Pinpoint the cell where the given text exists, returning its (X, Y) midpoint coordinate. 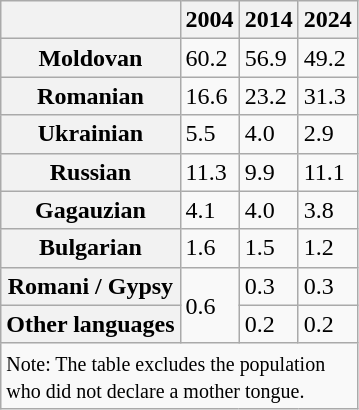
56.9 (268, 58)
1.2 (328, 248)
9.9 (268, 172)
11.1 (328, 172)
Other languages (90, 324)
11.3 (210, 172)
Russian (90, 172)
5.5 (210, 134)
Moldovan (90, 58)
31.3 (328, 96)
49.2 (328, 58)
Note: The table excludes the populationwho did not declare a mother tongue. (179, 376)
0.6 (210, 305)
Romani / Gypsy (90, 286)
Ukrainian (90, 134)
3.8 (328, 210)
23.2 (268, 96)
Romanian (90, 96)
Gagauzian (90, 210)
Bulgarian (90, 248)
2004 (210, 20)
1.5 (268, 248)
4.1 (210, 210)
60.2 (210, 58)
2.9 (328, 134)
2014 (268, 20)
16.6 (210, 96)
1.6 (210, 248)
2024 (328, 20)
